Return the [x, y] coordinate for the center point of the cell that contains the specified text.  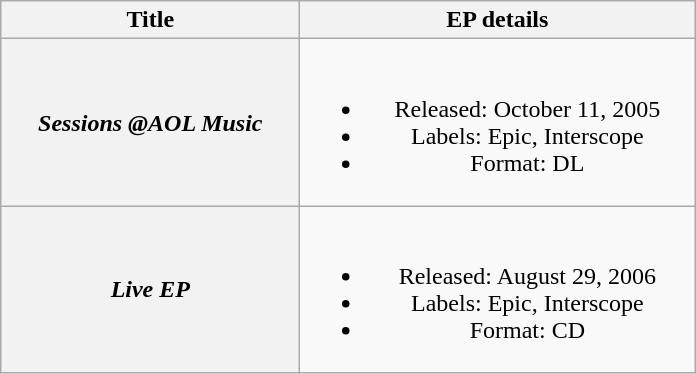
Released: August 29, 2006Labels: Epic, InterscopeFormat: CD [498, 290]
EP details [498, 20]
Title [150, 20]
Live EP [150, 290]
Released: October 11, 2005Labels: Epic, InterscopeFormat: DL [498, 122]
Sessions @AOL Music [150, 122]
